Output the (x, y) coordinate of the center of the cell containing the given text.  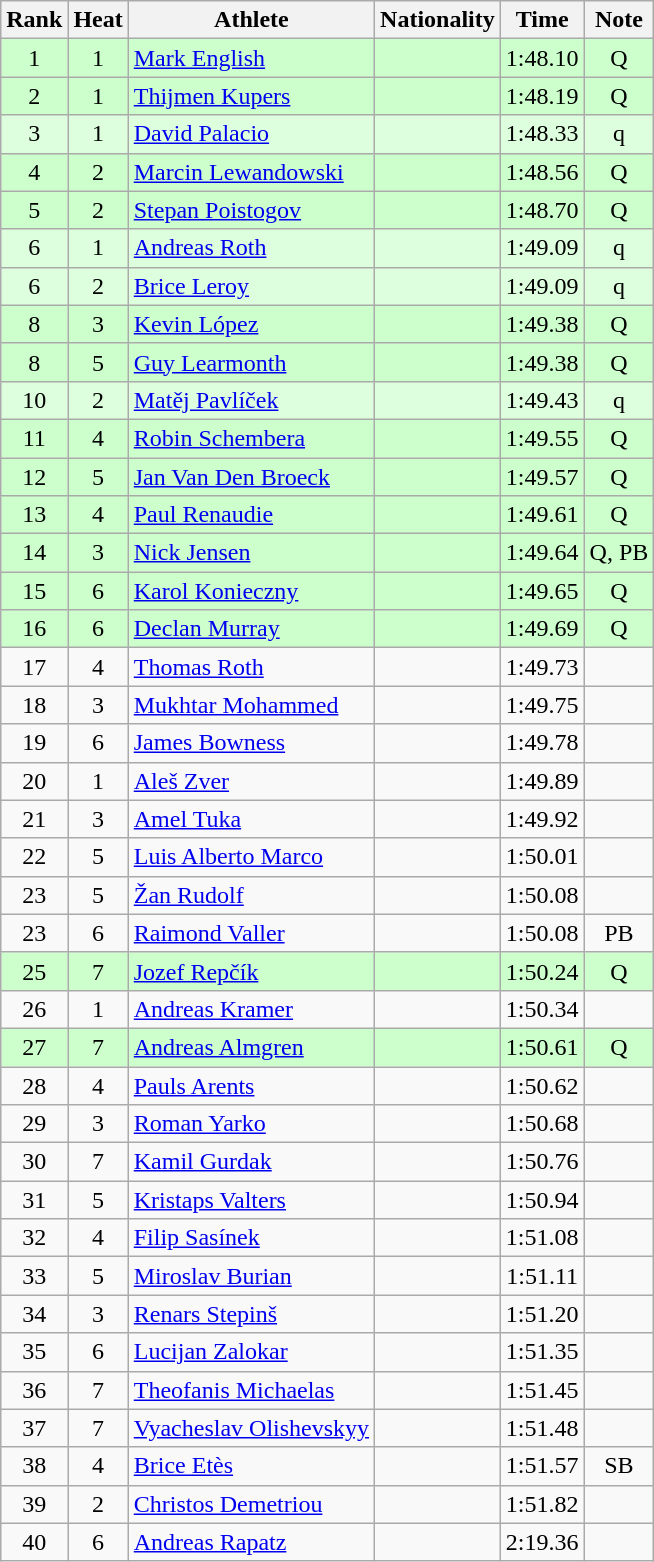
1:48.19 (542, 96)
1:48.10 (542, 58)
Rank (34, 20)
1:49.55 (542, 438)
1:49.75 (542, 705)
13 (34, 515)
1:51.08 (542, 1238)
1:49.65 (542, 591)
Nick Jensen (251, 553)
12 (34, 477)
1:51.11 (542, 1276)
36 (34, 1390)
Brice Leroy (251, 286)
Jozef Repčík (251, 971)
1:50.68 (542, 1124)
1:50.01 (542, 857)
1:50.62 (542, 1085)
18 (34, 705)
PB (619, 933)
Brice Etès (251, 1466)
Athlete (251, 20)
Renars Stepinš (251, 1314)
Kristaps Valters (251, 1200)
Mukhtar Mohammed (251, 705)
Roman Yarko (251, 1124)
1:48.56 (542, 172)
14 (34, 553)
1:49.78 (542, 743)
Kamil Gurdak (251, 1162)
Andreas Kramer (251, 1009)
1:51.45 (542, 1390)
Filip Sasínek (251, 1238)
1:49.43 (542, 400)
Pauls Arents (251, 1085)
1:51.35 (542, 1352)
SB (619, 1466)
28 (34, 1085)
Stepan Poistogov (251, 210)
Amel Tuka (251, 819)
Nationality (438, 20)
20 (34, 781)
26 (34, 1009)
1:49.92 (542, 819)
Mark English (251, 58)
40 (34, 1542)
David Palacio (251, 134)
1:48.70 (542, 210)
Declan Murray (251, 629)
1:49.73 (542, 667)
15 (34, 591)
22 (34, 857)
1:49.61 (542, 515)
1:50.76 (542, 1162)
1:50.61 (542, 1047)
38 (34, 1466)
32 (34, 1238)
1:49.89 (542, 781)
1:50.94 (542, 1200)
Aleš Zver (251, 781)
Andreas Almgren (251, 1047)
17 (34, 667)
33 (34, 1276)
Thomas Roth (251, 667)
11 (34, 438)
35 (34, 1352)
James Bowness (251, 743)
Thijmen Kupers (251, 96)
Jan Van Den Broeck (251, 477)
Andreas Roth (251, 248)
1:49.64 (542, 553)
37 (34, 1428)
Andreas Rapatz (251, 1542)
19 (34, 743)
10 (34, 400)
Matěj Pavlíček (251, 400)
Luis Alberto Marco (251, 857)
Time (542, 20)
2:19.36 (542, 1542)
25 (34, 971)
Lucijan Zalokar (251, 1352)
Marcin Lewandowski (251, 172)
16 (34, 629)
Theofanis Michaelas (251, 1390)
39 (34, 1504)
21 (34, 819)
1:51.48 (542, 1428)
Kevin López (251, 324)
1:51.82 (542, 1504)
34 (34, 1314)
1:50.34 (542, 1009)
Raimond Valler (251, 933)
1:51.57 (542, 1466)
Robin Schembera (251, 438)
31 (34, 1200)
27 (34, 1047)
1:49.57 (542, 477)
Karol Konieczny (251, 591)
Miroslav Burian (251, 1276)
Q, PB (619, 553)
30 (34, 1162)
Heat (98, 20)
Guy Learmonth (251, 362)
1:50.24 (542, 971)
Žan Rudolf (251, 895)
1:48.33 (542, 134)
Christos Demetriou (251, 1504)
Paul Renaudie (251, 515)
1:49.69 (542, 629)
29 (34, 1124)
Vyacheslav Olishevskyy (251, 1428)
1:51.20 (542, 1314)
Note (619, 20)
